Return [x, y] of the center of cell containing provided text 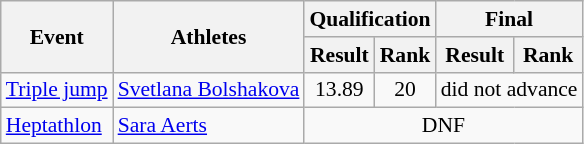
Athletes [209, 36]
20 [404, 90]
did not advance [510, 90]
Final [510, 19]
Qualification [370, 19]
Svetlana Bolshakova [209, 90]
Triple jump [57, 90]
13.89 [339, 90]
Event [57, 36]
Sara Aerts [209, 126]
Heptathlon [57, 126]
DNF [443, 126]
